Pinpoint the cell where the given text exists, returning its (x, y) midpoint coordinate. 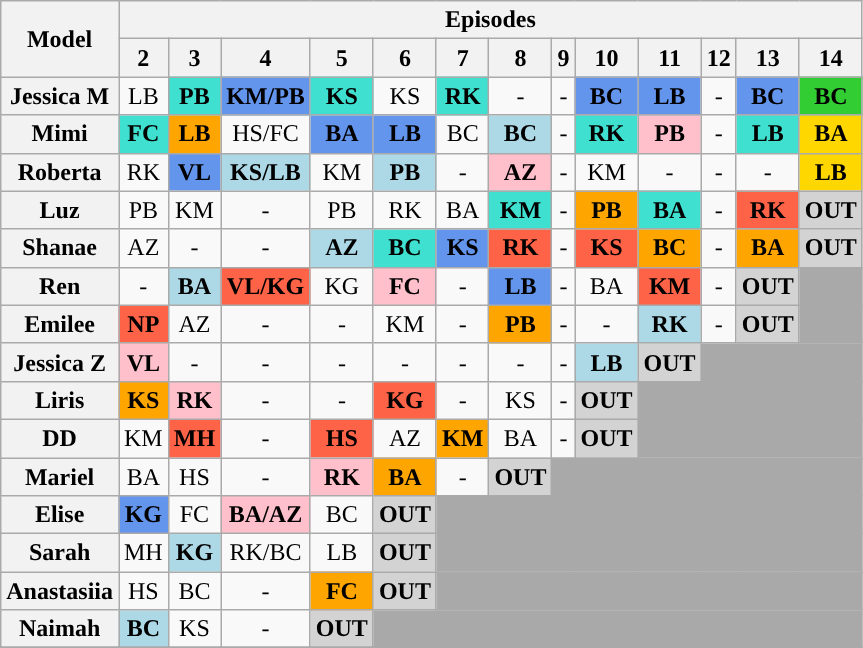
14 (830, 58)
Liris (60, 400)
KS/LB (266, 172)
Shanae (60, 248)
Naimah (60, 629)
VL/KG (266, 286)
KM/PB (266, 96)
Roberta (60, 172)
Model (60, 39)
8 (520, 58)
13 (768, 58)
2 (143, 58)
BA/AZ (266, 515)
9 (564, 58)
DD (60, 438)
4 (266, 58)
3 (194, 58)
Episodes (490, 20)
7 (462, 58)
11 (670, 58)
6 (404, 58)
NP (143, 324)
5 (342, 58)
Anastasiia (60, 591)
10 (606, 58)
RK/BC (266, 553)
Luz (60, 210)
Elise (60, 515)
Mimi (60, 134)
Jessica M (60, 96)
Ren (60, 286)
Mariel (60, 477)
12 (718, 58)
HS/FC (266, 134)
Sarah (60, 553)
Emilee (60, 324)
Jessica Z (60, 362)
